Return the [X, Y] coordinate for the center point of the cell that contains the specified text.  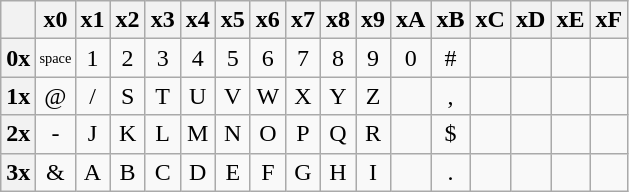
O [268, 134]
# [450, 58]
1 [92, 58]
K [128, 134]
H [338, 172]
7 [302, 58]
- [56, 134]
M [198, 134]
S [128, 96]
P [302, 134]
N [232, 134]
F [268, 172]
U [198, 96]
8 [338, 58]
xE [570, 20]
space [56, 58]
R [374, 134]
xB [450, 20]
, [450, 96]
D [198, 172]
xA [411, 20]
4 [198, 58]
Q [338, 134]
$ [450, 134]
x6 [268, 20]
W [268, 96]
0 [411, 58]
Z [374, 96]
xF [609, 20]
I [374, 172]
G [302, 172]
x0 [56, 20]
xD [530, 20]
1x [18, 96]
5 [232, 58]
x2 [128, 20]
x1 [92, 20]
3 [162, 58]
x4 [198, 20]
9 [374, 58]
x9 [374, 20]
6 [268, 58]
x3 [162, 20]
x5 [232, 20]
X [302, 96]
x7 [302, 20]
xC [490, 20]
Y [338, 96]
& [56, 172]
C [162, 172]
J [92, 134]
. [450, 172]
E [232, 172]
2 [128, 58]
2x [18, 134]
L [162, 134]
V [232, 96]
@ [56, 96]
T [162, 96]
0x [18, 58]
3x [18, 172]
/ [92, 96]
B [128, 172]
A [92, 172]
x8 [338, 20]
